Pinpoint the cell where the given text exists, returning its [X, Y] midpoint coordinate. 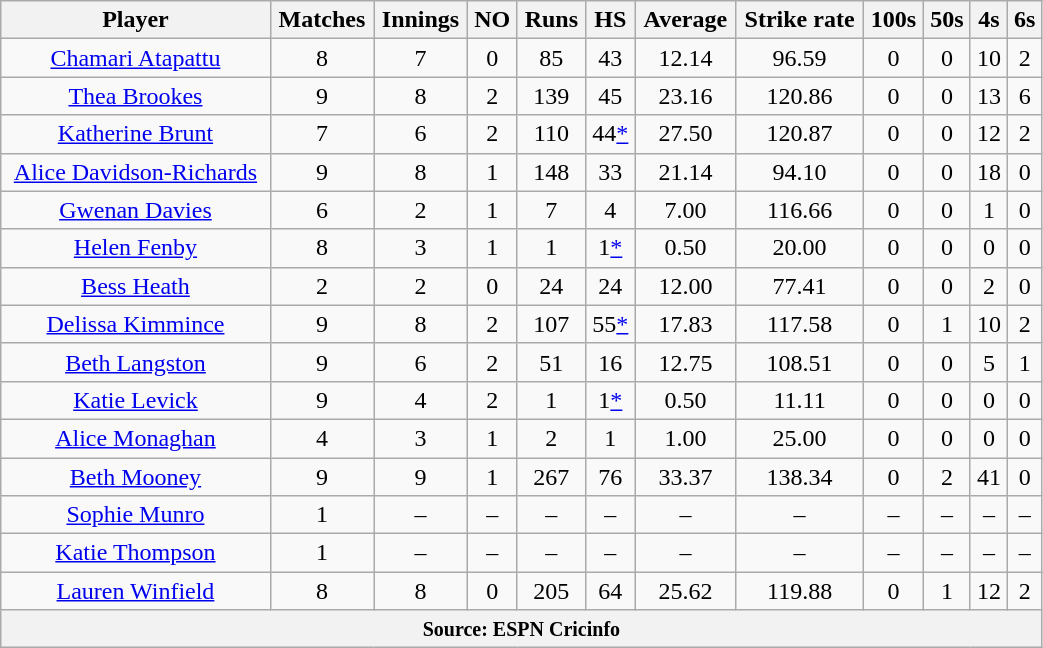
Strike rate [799, 20]
33.37 [685, 477]
96.59 [799, 58]
50s [946, 20]
45 [610, 96]
138.34 [799, 477]
12.75 [685, 362]
Beth Langston [136, 362]
51 [551, 362]
33 [610, 172]
205 [551, 591]
44* [610, 134]
Alice Monaghan [136, 438]
Katie Thompson [136, 553]
Beth Mooney [136, 477]
120.86 [799, 96]
Matches [322, 20]
Player [136, 20]
117.58 [799, 324]
41 [988, 477]
267 [551, 477]
Average [685, 20]
1.00 [685, 438]
11.11 [799, 400]
94.10 [799, 172]
23.16 [685, 96]
Katie Levick [136, 400]
5 [988, 362]
13 [988, 96]
Lauren Winfield [136, 591]
85 [551, 58]
Delissa Kimmince [136, 324]
76 [610, 477]
25.00 [799, 438]
Helen Fenby [136, 248]
Alice Davidson-Richards [136, 172]
16 [610, 362]
Thea Brookes [136, 96]
HS [610, 20]
116.66 [799, 210]
43 [610, 58]
55* [610, 324]
NO [492, 20]
148 [551, 172]
Runs [551, 20]
120.87 [799, 134]
12.00 [685, 286]
Chamari Atapattu [136, 58]
25.62 [685, 591]
64 [610, 591]
Gwenan Davies [136, 210]
12.14 [685, 58]
110 [551, 134]
17.83 [685, 324]
7.00 [685, 210]
77.41 [799, 286]
6s [1025, 20]
139 [551, 96]
Bess Heath [136, 286]
Sophie Munro [136, 515]
119.88 [799, 591]
Innings [421, 20]
20.00 [799, 248]
Katherine Brunt [136, 134]
Source: ESPN Cricinfo [522, 629]
18 [988, 172]
4s [988, 20]
108.51 [799, 362]
107 [551, 324]
21.14 [685, 172]
100s [894, 20]
27.50 [685, 134]
